For the text-containing cell, return its midpoint in (X, Y) coordinate format. 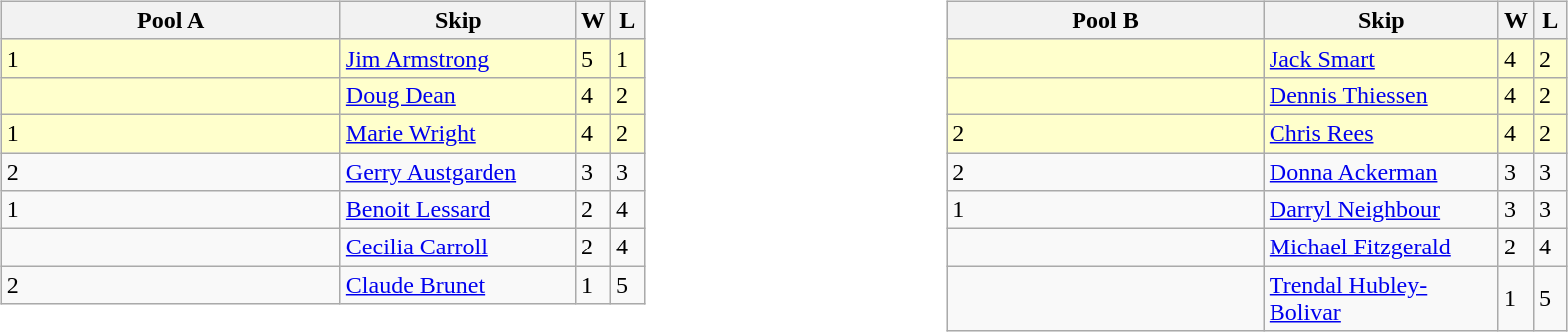
Michael Fitzgerald (1381, 248)
Doug Dean (458, 95)
Chris Rees (1381, 133)
Jack Smart (1381, 58)
Pool B (1106, 20)
Benoit Lessard (458, 210)
Dennis Thiessen (1381, 95)
Gerry Austgarden (458, 172)
Darryl Neighbour (1381, 210)
Claude Brunet (458, 285)
Trendal Hubley-Bolivar (1381, 298)
Pool A (171, 20)
Donna Ackerman (1381, 172)
Jim Armstrong (458, 58)
Marie Wright (458, 133)
Cecilia Carroll (458, 248)
